Pinpoint the cell where the given text exists, returning its (x, y) midpoint coordinate. 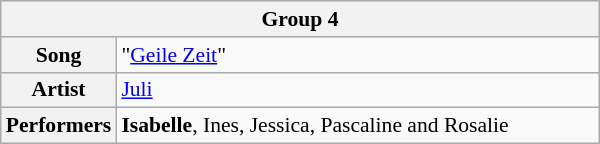
Performers (59, 126)
"Geile Zeit" (358, 55)
Juli (358, 90)
Group 4 (300, 19)
Isabelle, Ines, Jessica, Pascaline and Rosalie (358, 126)
Song (59, 55)
Artist (59, 90)
